Provide the (X, Y) coordinate of the cell's center where the given text is located.  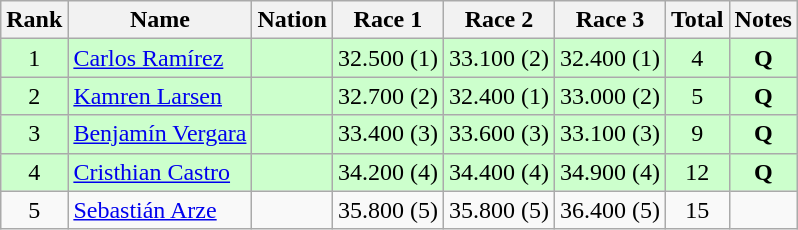
32.700 (2) (388, 96)
33.400 (3) (388, 134)
Carlos Ramírez (160, 58)
Rank (34, 20)
36.400 (5) (610, 210)
2 (34, 96)
Race 1 (388, 20)
12 (698, 172)
Cristhian Castro (160, 172)
33.100 (3) (610, 134)
Benjamín Vergara (160, 134)
32.500 (1) (388, 58)
Total (698, 20)
Name (160, 20)
33.000 (2) (610, 96)
1 (34, 58)
34.400 (4) (498, 172)
Race 2 (498, 20)
3 (34, 134)
Race 3 (610, 20)
Nation (292, 20)
15 (698, 210)
33.600 (3) (498, 134)
34.200 (4) (388, 172)
33.100 (2) (498, 58)
9 (698, 134)
Notes (763, 20)
Kamren Larsen (160, 96)
Sebastián Arze (160, 210)
34.900 (4) (610, 172)
